Output the (X, Y) coordinate of the center of the cell containing the given text.  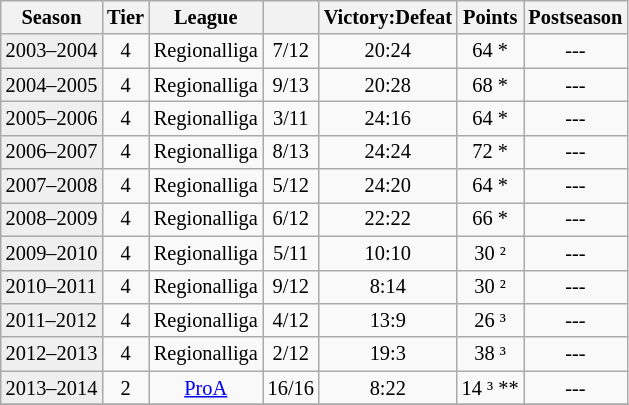
2012–2013 (52, 354)
24:16 (388, 118)
Postseason (576, 17)
24:20 (388, 186)
20:28 (388, 85)
66 * (490, 219)
ProA (206, 388)
Victory:Defeat (388, 17)
2006–2007 (52, 152)
2003–2004 (52, 51)
9/12 (291, 287)
2/12 (291, 354)
2009–2010 (52, 253)
Tier (126, 17)
72 * (490, 152)
19:3 (388, 354)
38 ³ (490, 354)
Season (52, 17)
2005–2006 (52, 118)
68 * (490, 85)
16/16 (291, 388)
4/12 (291, 320)
8/13 (291, 152)
20:24 (388, 51)
2007–2008 (52, 186)
2013–2014 (52, 388)
Points (490, 17)
League (206, 17)
9/13 (291, 85)
2 (126, 388)
6/12 (291, 219)
8:14 (388, 287)
22:22 (388, 219)
2011–2012 (52, 320)
5/11 (291, 253)
13:9 (388, 320)
5/12 (291, 186)
14 ³ ** (490, 388)
2004–2005 (52, 85)
10:10 (388, 253)
3/11 (291, 118)
8:22 (388, 388)
24:24 (388, 152)
2008–2009 (52, 219)
7/12 (291, 51)
26 ³ (490, 320)
2010–2011 (52, 287)
